Find where the given text appears and provide that cell's center as (x, y) coordinate. 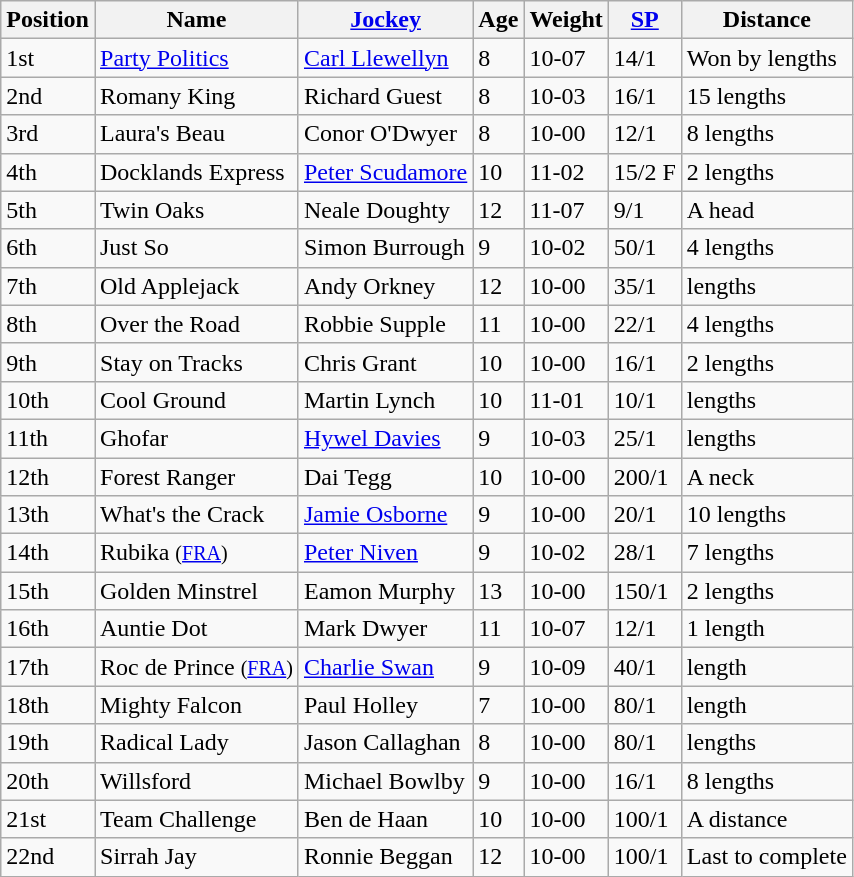
12th (48, 477)
11-01 (566, 400)
11th (48, 438)
Rubika (FRA) (196, 553)
Conor O'Dwyer (385, 134)
20/1 (644, 515)
Jockey (385, 20)
150/1 (644, 591)
Last to complete (766, 857)
35/1 (644, 286)
28/1 (644, 553)
15/2 F (644, 172)
A distance (766, 819)
10 lengths (766, 515)
Hywel Davies (385, 438)
Robbie Supple (385, 324)
A neck (766, 477)
15 lengths (766, 96)
Mark Dwyer (385, 629)
Peter Scudamore (385, 172)
21st (48, 819)
Mighty Falcon (196, 705)
9th (48, 362)
Docklands Express (196, 172)
Just So (196, 248)
2nd (48, 96)
Won by lengths (766, 58)
16th (48, 629)
7 (498, 705)
Richard Guest (385, 96)
13th (48, 515)
14th (48, 553)
Martin Lynch (385, 400)
20th (48, 781)
Golden Minstrel (196, 591)
18th (48, 705)
Carl Llewellyn (385, 58)
7th (48, 286)
7 lengths (766, 553)
Dai Tegg (385, 477)
Roc de Prince (FRA) (196, 667)
Party Politics (196, 58)
10-09 (566, 667)
Jason Callaghan (385, 743)
14/1 (644, 58)
Name (196, 20)
10th (48, 400)
40/1 (644, 667)
Laura's Beau (196, 134)
Weight (566, 20)
1 length (766, 629)
Ben de Haan (385, 819)
Position (48, 20)
Stay on Tracks (196, 362)
Michael Bowlby (385, 781)
8th (48, 324)
4th (48, 172)
9/1 (644, 210)
15th (48, 591)
Willsford (196, 781)
13 (498, 591)
17th (48, 667)
22/1 (644, 324)
A head (766, 210)
Age (498, 20)
Over the Road (196, 324)
Distance (766, 20)
Auntie Dot (196, 629)
What's the Crack (196, 515)
3rd (48, 134)
200/1 (644, 477)
Jamie Osborne (385, 515)
11-07 (566, 210)
19th (48, 743)
Ghofar (196, 438)
Radical Lady (196, 743)
Paul Holley (385, 705)
Chris Grant (385, 362)
Charlie Swan (385, 667)
Old Applejack (196, 286)
Team Challenge (196, 819)
6th (48, 248)
Ronnie Beggan (385, 857)
Neale Doughty (385, 210)
10/1 (644, 400)
1st (48, 58)
Cool Ground (196, 400)
22nd (48, 857)
Peter Niven (385, 553)
Simon Burrough (385, 248)
Forest Ranger (196, 477)
5th (48, 210)
SP (644, 20)
50/1 (644, 248)
Eamon Murphy (385, 591)
Andy Orkney (385, 286)
Sirrah Jay (196, 857)
Romany King (196, 96)
Twin Oaks (196, 210)
25/1 (644, 438)
11-02 (566, 172)
